Identify which cell holds the provided text, then report its [x, y] central coordinate. 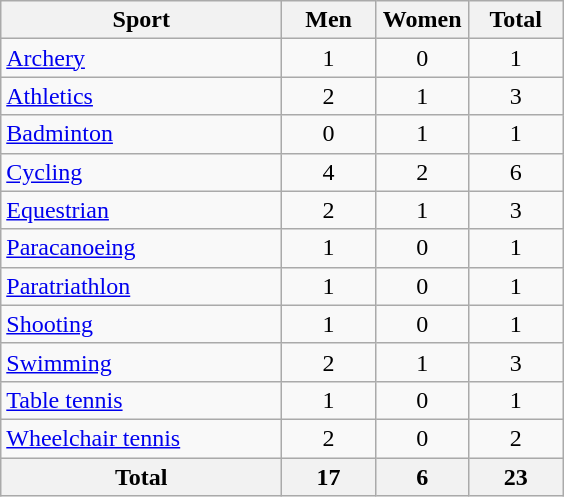
Equestrian [142, 210]
Badminton [142, 134]
Swimming [142, 362]
Sport [142, 20]
Archery [142, 58]
Paratriathlon [142, 286]
Wheelchair tennis [142, 438]
Athletics [142, 96]
Women [422, 20]
Table tennis [142, 400]
4 [329, 172]
Paracanoeing [142, 248]
Shooting [142, 324]
Cycling [142, 172]
23 [516, 477]
Men [329, 20]
17 [329, 477]
